Search for the cell housing the specified text and yield its (X, Y) center coordinate. 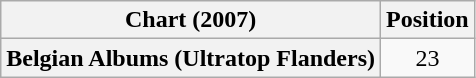
23 (428, 58)
Position (428, 20)
Belgian Albums (Ultratop Flanders) (191, 58)
Chart (2007) (191, 20)
